Output the [x, y] coordinate of the center of the cell containing the given text.  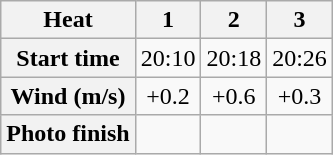
+0.2 [168, 96]
2 [234, 20]
Photo finish [68, 134]
20:10 [168, 58]
3 [300, 20]
Start time [68, 58]
1 [168, 20]
Wind (m/s) [68, 96]
20:18 [234, 58]
20:26 [300, 58]
+0.6 [234, 96]
+0.3 [300, 96]
Heat [68, 20]
